Locate the cell with the specified text and output its [x, y] center coordinate. 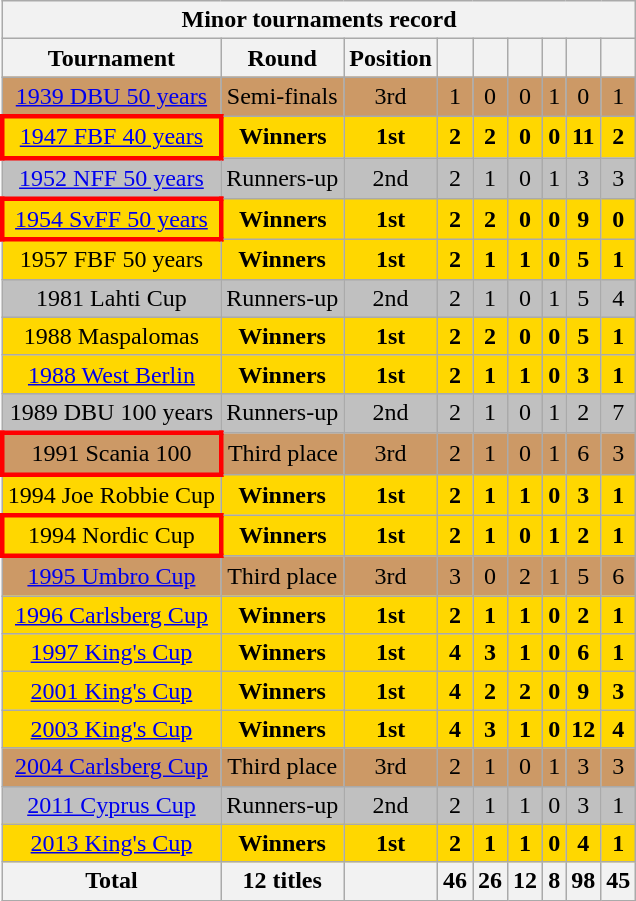
46 [454, 881]
1939 DBU 50 years [111, 97]
26 [490, 881]
Position [391, 58]
1981 Lahti Cup [111, 298]
Minor tournaments record [319, 20]
2013 King's Cup [111, 843]
Round [282, 58]
45 [618, 881]
8 [554, 881]
1988 West Berlin [111, 374]
11 [584, 136]
1954 SvFF 50 years [111, 220]
98 [584, 881]
Semi-finals [282, 97]
2004 Carlsberg Cup [111, 767]
1957 FBF 50 years [111, 260]
1994 Nordic Cup [111, 536]
1991 Scania 100 [111, 454]
1989 DBU 100 years [111, 413]
2011 Cyprus Cup [111, 805]
2001 King's Cup [111, 691]
1947 FBF 40 years [111, 136]
2003 King's Cup [111, 729]
1994 Joe Robbie Cup [111, 494]
1997 King's Cup [111, 653]
Tournament [111, 58]
7 [618, 413]
1996 Carlsberg Cup [111, 615]
12 titles [282, 881]
Total [111, 881]
1995 Umbro Cup [111, 576]
1952 NFF 50 years [111, 178]
1988 Maspalomas [111, 336]
